Provide the [x, y] coordinate of the cell's center where the given text is located.  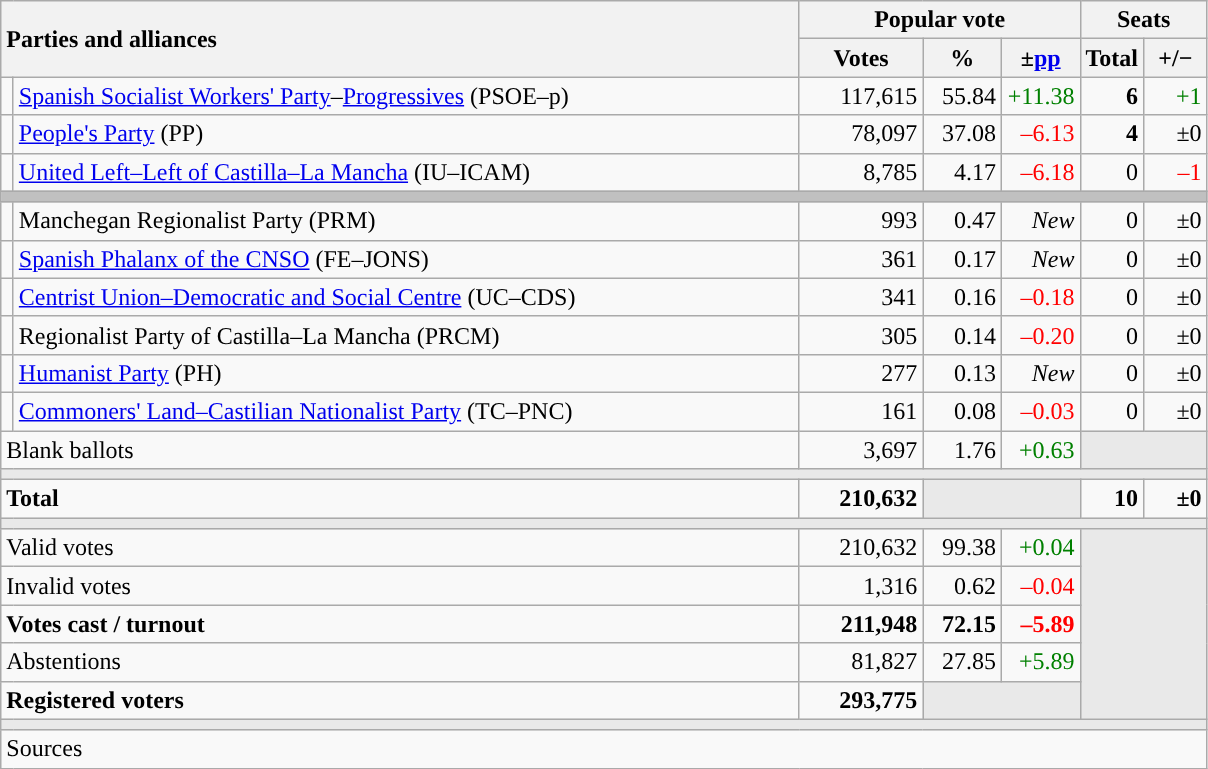
Spanish Socialist Workers' Party–Progressives (PSOE–p) [406, 96]
0.62 [962, 586]
+0.63 [1040, 449]
Commoners' Land–Castilian Nationalist Party (TC–PNC) [406, 411]
–1 [1176, 172]
8,785 [861, 172]
3,697 [861, 449]
Humanist Party (PH) [406, 373]
211,948 [861, 624]
99.38 [962, 548]
4 [1112, 134]
117,615 [861, 96]
293,775 [861, 700]
993 [861, 221]
Centrist Union–Democratic and Social Centre (UC–CDS) [406, 297]
Regionalist Party of Castilla–La Mancha (PRCM) [406, 335]
–0.20 [1040, 335]
People's Party (PP) [406, 134]
+11.38 [1040, 96]
–0.04 [1040, 586]
Popular vote [940, 20]
Invalid votes [400, 586]
% [962, 58]
United Left–Left of Castilla–La Mancha (IU–ICAM) [406, 172]
305 [861, 335]
0.08 [962, 411]
Abstentions [400, 662]
0.16 [962, 297]
Valid votes [400, 548]
81,827 [861, 662]
277 [861, 373]
78,097 [861, 134]
Blank ballots [400, 449]
Spanish Phalanx of the CNSO (FE–JONS) [406, 259]
0.13 [962, 373]
10 [1112, 499]
Seats [1144, 20]
27.85 [962, 662]
–6.13 [1040, 134]
1,316 [861, 586]
55.84 [962, 96]
1.76 [962, 449]
Manchegan Regionalist Party (PRM) [406, 221]
161 [861, 411]
341 [861, 297]
+0.04 [1040, 548]
4.17 [962, 172]
–0.18 [1040, 297]
0.47 [962, 221]
–5.89 [1040, 624]
±pp [1040, 58]
+/− [1176, 58]
Votes cast / turnout [400, 624]
0.17 [962, 259]
Sources [604, 749]
Votes [861, 58]
72.15 [962, 624]
Registered voters [400, 700]
361 [861, 259]
–6.18 [1040, 172]
–0.03 [1040, 411]
Parties and alliances [400, 39]
6 [1112, 96]
0.14 [962, 335]
+5.89 [1040, 662]
+1 [1176, 96]
37.08 [962, 134]
